Determine the (X, Y) coordinate at the center of the cell enclosing the given text.  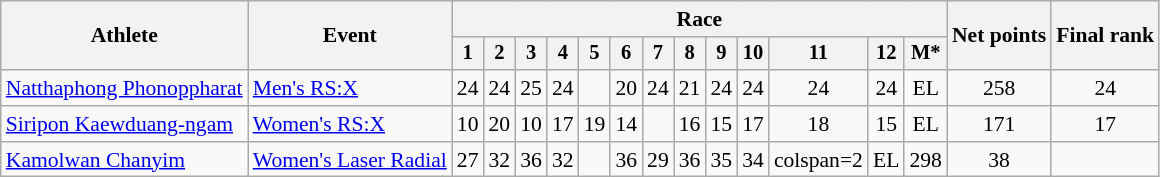
M* (926, 54)
Event (350, 36)
Athlete (124, 36)
6 (626, 54)
21 (690, 88)
3 (531, 54)
16 (690, 124)
Men's RS:X (350, 88)
Women's RS:X (350, 124)
9 (721, 54)
11 (818, 54)
8 (690, 54)
Final rank (1105, 36)
2 (499, 54)
7 (658, 54)
Race (700, 19)
4 (563, 54)
Siripon Kaewduang-ngam (124, 124)
12 (886, 54)
1 (468, 54)
25 (531, 88)
14 (626, 124)
Natthaphong Phonoppharat (124, 88)
258 (999, 88)
19 (595, 124)
Net points (999, 36)
18 (818, 124)
171 (999, 124)
5 (595, 54)
